Determine the (x, y) coordinate at the center of the cell enclosing the given text.  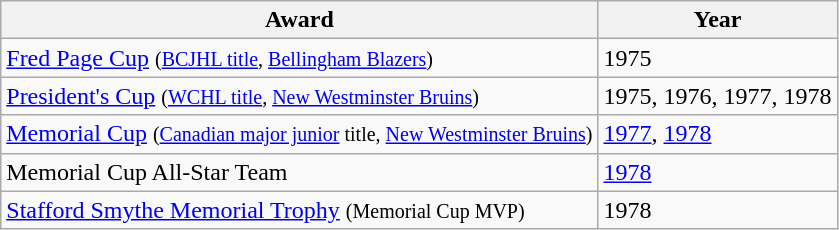
Stafford Smythe Memorial Trophy (Memorial Cup MVP) (300, 210)
Memorial Cup All-Star Team (300, 172)
Year (718, 20)
Memorial Cup (Canadian major junior title, New Westminster Bruins) (300, 134)
1977, 1978 (718, 134)
1975, 1976, 1977, 1978 (718, 96)
President's Cup (WCHL title, New Westminster Bruins) (300, 96)
Fred Page Cup (BCJHL title, Bellingham Blazers) (300, 58)
Award (300, 20)
1975 (718, 58)
